Provide the (x, y) coordinate of the cell's center where the given text is located.  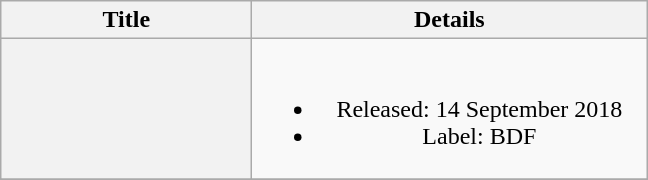
Title (126, 20)
Released: 14 September 2018Label: BDF (450, 109)
Details (450, 20)
